From the cell containing the given text, extract its center point as [X, Y] coordinate. 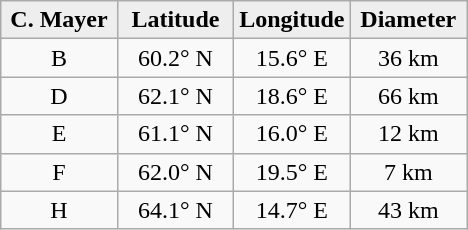
16.0° E [292, 134]
Longitude [292, 20]
60.2° N [175, 58]
62.0° N [175, 172]
C. Mayer [59, 20]
43 km [408, 210]
F [59, 172]
14.7° E [292, 210]
E [59, 134]
61.1° N [175, 134]
66 km [408, 96]
Diameter [408, 20]
H [59, 210]
B [59, 58]
Latitude [175, 20]
19.5° E [292, 172]
12 km [408, 134]
18.6° E [292, 96]
62.1° N [175, 96]
36 km [408, 58]
D [59, 96]
15.6° E [292, 58]
64.1° N [175, 210]
7 km [408, 172]
